Output the (x, y) coordinate of the center of the cell containing the given text.  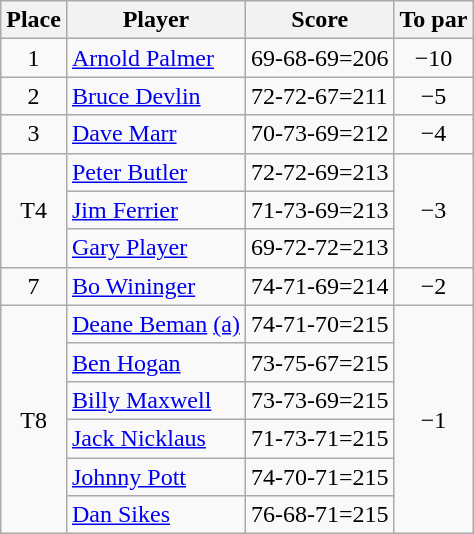
T8 (34, 419)
73-75-67=215 (320, 362)
T4 (34, 210)
Peter Butler (156, 172)
72-72-69=213 (320, 172)
74-70-71=215 (320, 477)
Dave Marr (156, 134)
−2 (434, 286)
Place (34, 20)
Deane Beman (a) (156, 324)
74-71-70=215 (320, 324)
−3 (434, 210)
Bruce Devlin (156, 96)
76-68-71=215 (320, 515)
69-72-72=213 (320, 248)
Arnold Palmer (156, 58)
Johnny Pott (156, 477)
74-71-69=214 (320, 286)
71-73-69=213 (320, 210)
Billy Maxwell (156, 400)
69-68-69=206 (320, 58)
73-73-69=215 (320, 400)
−1 (434, 419)
−5 (434, 96)
To par (434, 20)
−4 (434, 134)
2 (34, 96)
Bo Wininger (156, 286)
7 (34, 286)
−10 (434, 58)
Score (320, 20)
72-72-67=211 (320, 96)
1 (34, 58)
Ben Hogan (156, 362)
Gary Player (156, 248)
Player (156, 20)
71-73-71=215 (320, 438)
3 (34, 134)
Jack Nicklaus (156, 438)
Jim Ferrier (156, 210)
70-73-69=212 (320, 134)
Dan Sikes (156, 515)
